Scan for the cell matching the given text and deliver its (x, y) coordinate at center. 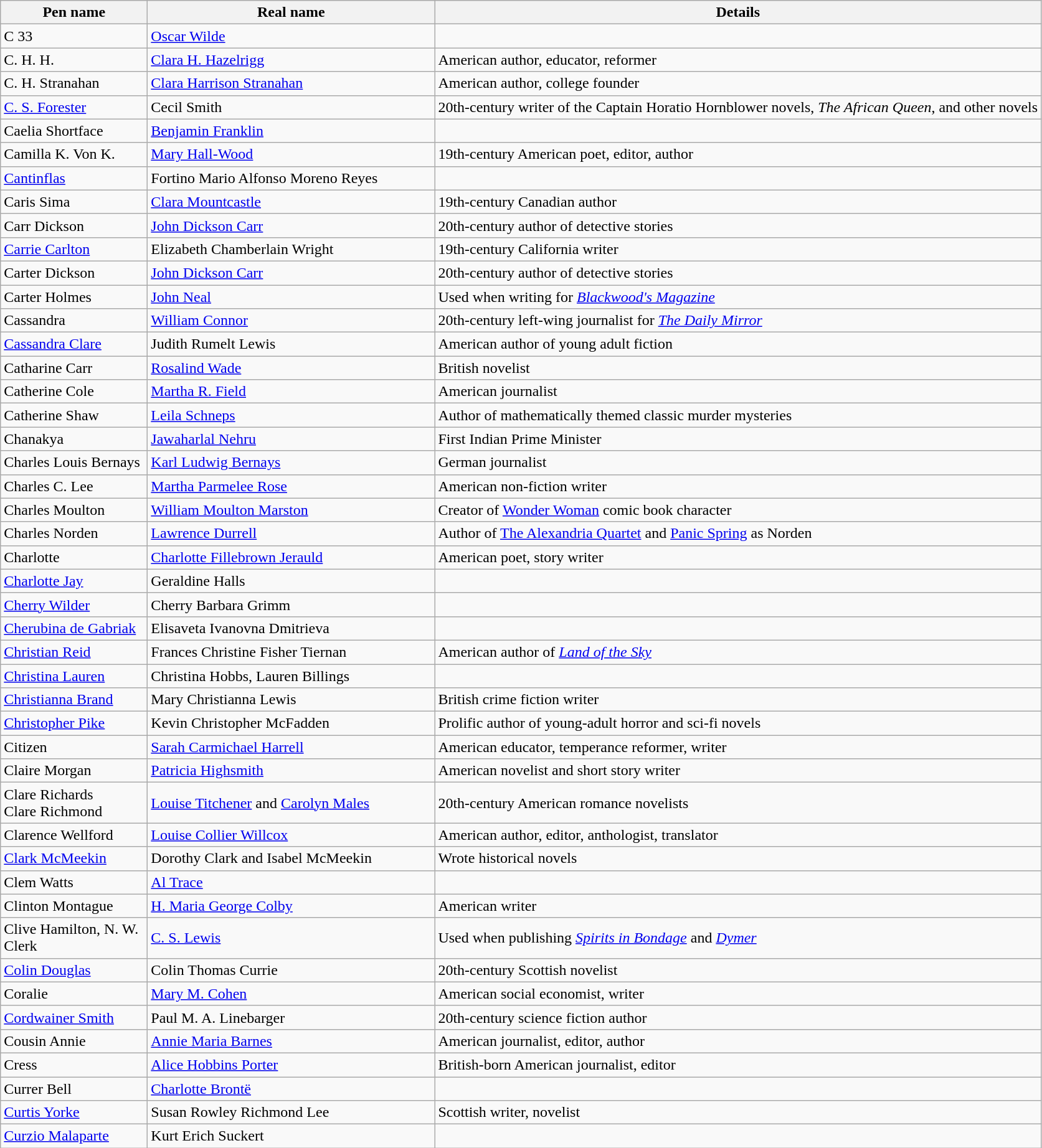
American non-fiction writer (738, 486)
Cherry Barbara Grimm (291, 605)
American author of Land of the Sky (738, 652)
Christina Hobbs, Lauren Billings (291, 675)
Cantinflas (74, 178)
Fortino Mario Alfonso Moreno Reyes (291, 178)
Used when publishing Spirits in Bondage and Dymer (738, 938)
Cordwainer Smith (74, 1017)
Annie Maria Barnes (291, 1041)
Cherubina de Gabriak (74, 628)
Charles Louis Bernays (74, 463)
Carrie Carlton (74, 249)
Carter Holmes (74, 297)
Alice Hobbins Porter (291, 1065)
Kevin Christopher McFadden (291, 723)
Colin Thomas Currie (291, 970)
Claire Morgan (74, 771)
British crime fiction writer (738, 700)
Clark McMeekin (74, 859)
Charles Norden (74, 534)
American poet, story writer (738, 557)
Charlotte Brontë (291, 1089)
Citizen (74, 747)
Christopher Pike (74, 723)
American educator, temperance reformer, writer (738, 747)
Benjamin Franklin (291, 131)
Cherry Wilder (74, 605)
19th-century California writer (738, 249)
Author of The Alexandria Quartet and Panic Spring as Norden (738, 534)
Author of mathematically themed classic murder mysteries (738, 415)
Cousin Annie (74, 1041)
Carter Dickson (74, 273)
Currer Bell (74, 1089)
German journalist (738, 463)
Details (738, 12)
Curzio Malaparte (74, 1136)
American author of young adult fiction (738, 344)
C. H. H. (74, 60)
C. S. Forester (74, 107)
Clara Mountcastle (291, 202)
Clinton Montague (74, 906)
Catherine Shaw (74, 415)
Clarence Wellford (74, 835)
20th-century American romance novelists (738, 803)
Oscar Wilde (291, 36)
Clem Watts (74, 882)
Leila Schneps (291, 415)
Carr Dickson (74, 225)
William Moulton Marston (291, 510)
Colin Douglas (74, 970)
Charlotte Fillebrown Jerauld (291, 557)
Cecil Smith (291, 107)
American novelist and short story writer (738, 771)
Catherine Cole (74, 392)
Mary Hall-Wood (291, 154)
Wrote historical novels (738, 859)
Curtis Yorke (74, 1113)
Judith Rumelt Lewis (291, 344)
C 33 (74, 36)
Clara H. Hazelrigg (291, 60)
Mary Christianna Lewis (291, 700)
Cress (74, 1065)
Clive Hamilton, N. W. Clerk (74, 938)
Real name (291, 12)
Geraldine Halls (291, 581)
Patricia Highsmith (291, 771)
American writer (738, 906)
Charlotte (74, 557)
Charles C. Lee (74, 486)
Elisaveta Ivanovna Dmitrieva (291, 628)
Martha Parmelee Rose (291, 486)
Christianna Brand (74, 700)
American author, educator, reformer (738, 60)
Karl Ludwig Bernays (291, 463)
Used when writing for Blackwood's Magazine (738, 297)
Paul M. A. Linebarger (291, 1017)
Caelia Shortface (74, 131)
Jawaharlal Nehru (291, 439)
C. S. Lewis (291, 938)
Lawrence Durrell (291, 534)
Cassandra (74, 321)
Clare Richards Clare Richmond (74, 803)
American author, college founder (738, 83)
American journalist (738, 392)
Susan Rowley Richmond Lee (291, 1113)
20th-century Scottish novelist (738, 970)
20th-century science fiction author (738, 1017)
British-born American journalist, editor (738, 1065)
19th-century American poet, editor, author (738, 154)
Louise Collier Willcox (291, 835)
19th-century Canadian author (738, 202)
C. H. Stranahan (74, 83)
Mary M. Cohen (291, 994)
First Indian Prime Minister (738, 439)
Charlotte Jay (74, 581)
Creator of Wonder Woman comic book character (738, 510)
William Connor (291, 321)
Clara Harrison Stranahan (291, 83)
Coralie (74, 994)
20th-century left-wing journalist for The Daily Mirror (738, 321)
Frances Christine Fisher Tiernan (291, 652)
American author, editor, anthologist, translator (738, 835)
20th-century writer of the Captain Horatio Hornblower novels, The African Queen, and other novels (738, 107)
Prolific author of young-adult horror and sci-fi novels (738, 723)
Elizabeth Chamberlain Wright (291, 249)
Charles Moulton (74, 510)
Louise Titchener and Carolyn Males (291, 803)
Scottish writer, novelist (738, 1113)
British novelist (738, 368)
Catharine Carr (74, 368)
Chanakya (74, 439)
American social economist, writer (738, 994)
Dorothy Clark and Isabel McMeekin (291, 859)
Rosalind Wade (291, 368)
American journalist, editor, author (738, 1041)
Christian Reid (74, 652)
Al Trace (291, 882)
John Neal (291, 297)
Martha R. Field (291, 392)
Caris Sima (74, 202)
H. Maria George Colby (291, 906)
Kurt Erich Suckert (291, 1136)
Camilla K. Von K. (74, 154)
Christina Lauren (74, 675)
Pen name (74, 12)
Sarah Carmichael Harrell (291, 747)
Cassandra Clare (74, 344)
